Return the [X, Y] coordinate for the center point of the cell that contains the specified text.  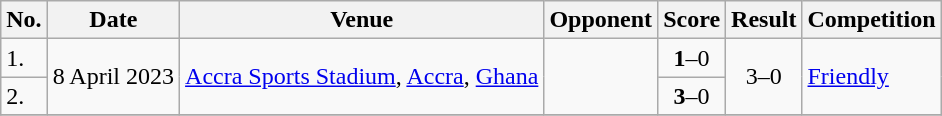
1–0 [692, 58]
1. [24, 58]
Score [692, 20]
Competition [872, 20]
Venue [362, 20]
8 April 2023 [113, 77]
Opponent [601, 20]
Result [764, 20]
2. [24, 96]
Accra Sports Stadium, Accra, Ghana [362, 77]
Date [113, 20]
Friendly [872, 77]
No. [24, 20]
